Identify which cell holds the provided text, then report its (X, Y) central coordinate. 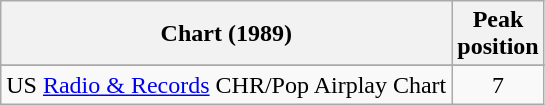
US Radio & Records CHR/Pop Airplay Chart (226, 85)
7 (498, 85)
Chart (1989) (226, 34)
Peakposition (498, 34)
